From the cell containing the given text, extract its center point as [x, y] coordinate. 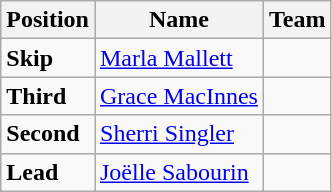
Lead [48, 172]
Joëlle Sabourin [178, 172]
Sherri Singler [178, 134]
Position [48, 20]
Team [297, 20]
Second [48, 134]
Grace MacInnes [178, 96]
Name [178, 20]
Marla Mallett [178, 58]
Skip [48, 58]
Third [48, 96]
